Detect which cell encompasses the target text, then output its (x, y) center coordinate. 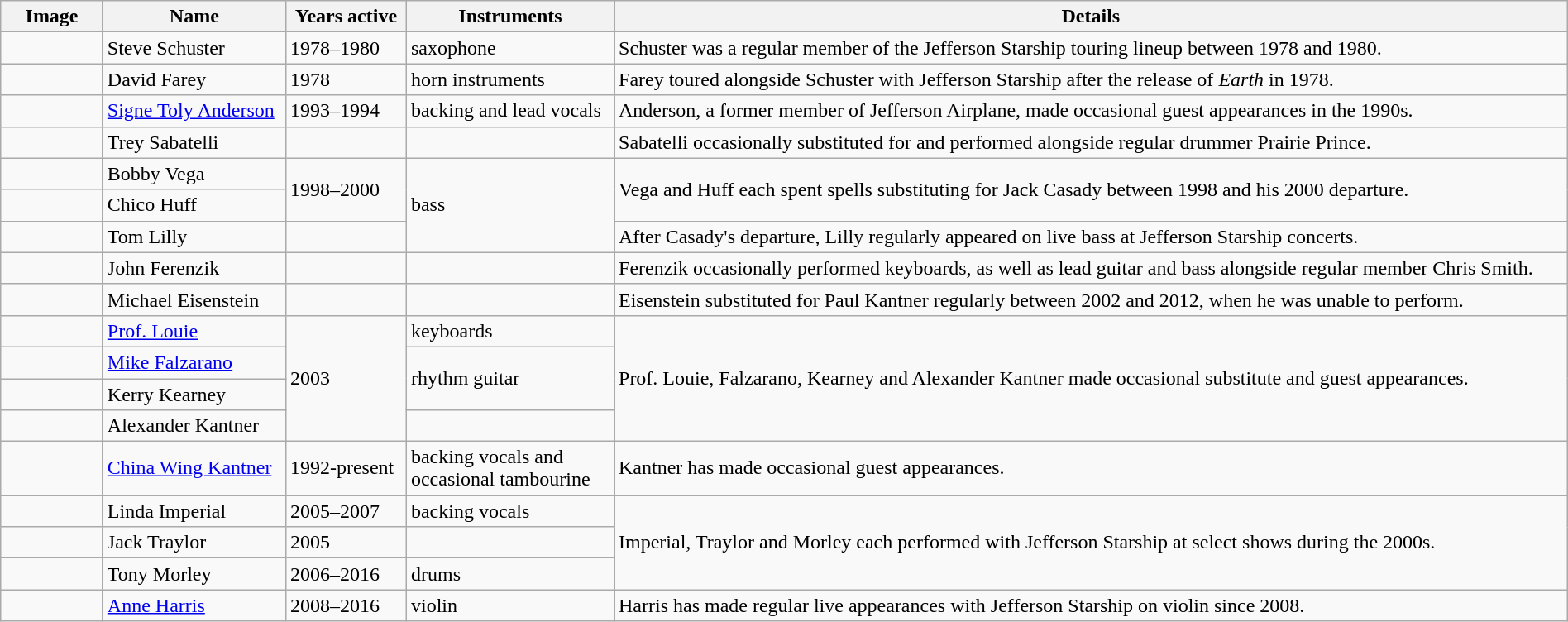
2008–2016 (346, 605)
2003 (346, 378)
2006–2016 (346, 574)
horn instruments (509, 79)
Anderson, a former member of Jefferson Airplane, made occasional guest appearances in the 1990s. (1090, 111)
rhythm guitar (509, 378)
Alexander Kantner (194, 426)
Eisenstein substituted for Paul Kantner regularly between 2002 and 2012, when he was unable to perform. (1090, 299)
bass (509, 205)
Prof. Louie (194, 331)
Farey toured alongside Schuster with Jefferson Starship after the release of Earth in 1978. (1090, 79)
Trey Sabatelli (194, 142)
Steve Schuster (194, 48)
Linda Imperial (194, 511)
violin (509, 605)
China Wing Kantner (194, 468)
keyboards (509, 331)
Image (52, 17)
Details (1090, 17)
After Casady's departure, Lilly regularly appeared on live bass at Jefferson Starship concerts. (1090, 237)
1978 (346, 79)
backing vocals and occasional tambourine (509, 468)
2005–2007 (346, 511)
Signe Toly Anderson (194, 111)
Tony Morley (194, 574)
Chico Huff (194, 205)
Imperial, Traylor and Morley each performed with Jefferson Starship at select shows during the 2000s. (1090, 543)
Schuster was a regular member of the Jefferson Starship touring lineup between 1978 and 1980. (1090, 48)
David Farey (194, 79)
1998–2000 (346, 189)
Tom Lilly (194, 237)
Mike Falzarano (194, 362)
1993–1994 (346, 111)
1978–1980 (346, 48)
1992-present (346, 468)
Instruments (509, 17)
drums (509, 574)
Jack Traylor (194, 543)
Kerry Kearney (194, 395)
Vega and Huff each spent spells substituting for Jack Casady between 1998 and his 2000 departure. (1090, 189)
Years active (346, 17)
saxophone (509, 48)
Bobby Vega (194, 174)
Kantner has made occasional guest appearances. (1090, 468)
2005 (346, 543)
Michael Eisenstein (194, 299)
Ferenzik occasionally performed keyboards, as well as lead guitar and bass alongside regular member Chris Smith. (1090, 268)
Harris has made regular live appearances with Jefferson Starship on violin since 2008. (1090, 605)
Name (194, 17)
Anne Harris (194, 605)
backing vocals (509, 511)
John Ferenzik (194, 268)
backing and lead vocals (509, 111)
Sabatelli occasionally substituted for and performed alongside regular drummer Prairie Prince. (1090, 142)
Prof. Louie, Falzarano, Kearney and Alexander Kantner made occasional substitute and guest appearances. (1090, 378)
